Scan for the cell matching the given text and deliver its [X, Y] coordinate at center. 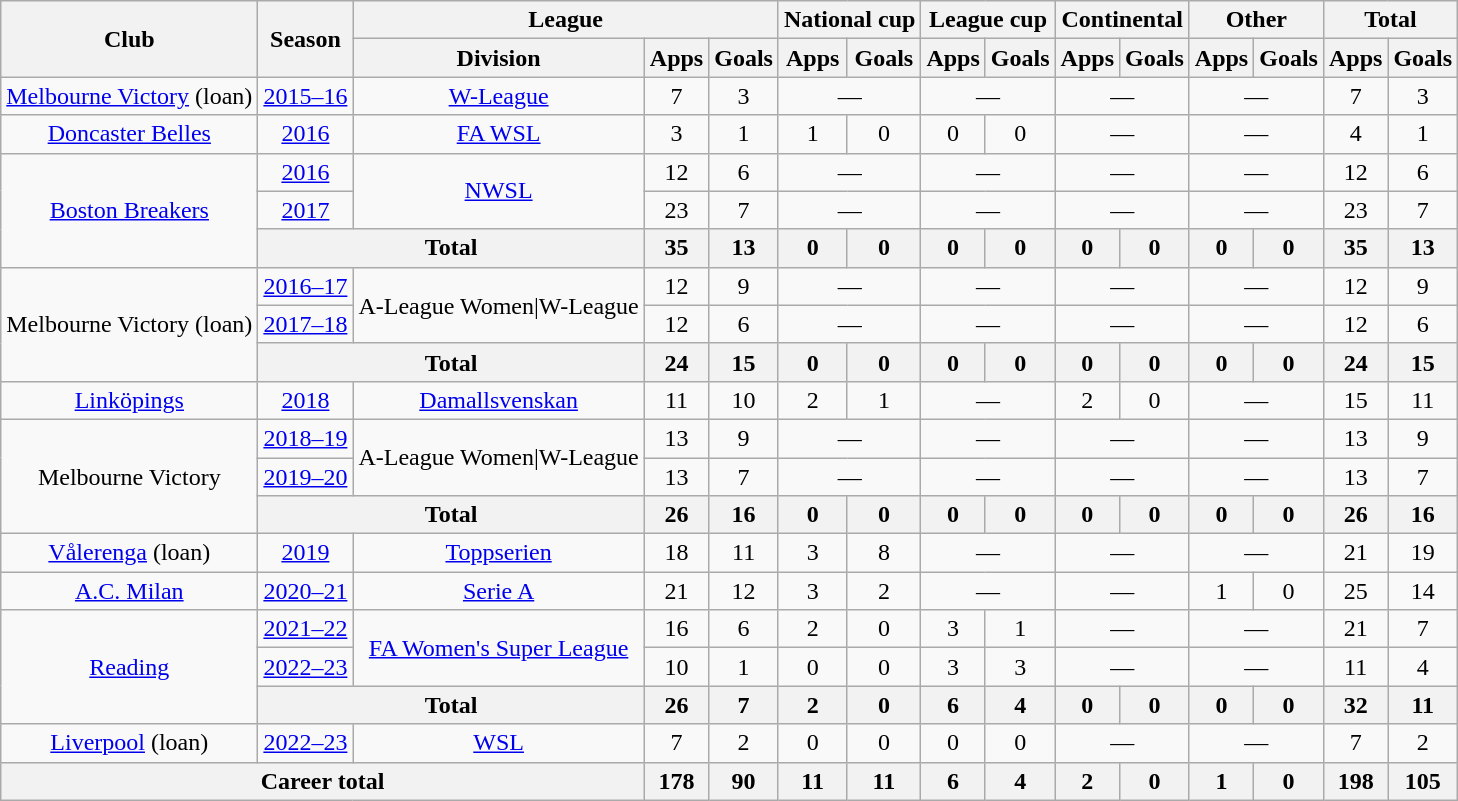
FA Women's Super League [498, 648]
A.C. Milan [130, 591]
2018–19 [306, 438]
Division [498, 58]
FA WSL [498, 134]
25 [1355, 591]
2016–17 [306, 286]
Melbourne Victory [130, 476]
League cup [988, 20]
2019–20 [306, 477]
2019 [306, 553]
198 [1355, 781]
178 [676, 781]
Club [130, 39]
Vålerenga (loan) [130, 553]
18 [676, 553]
2017 [306, 210]
8 [884, 553]
Damallsvenskan [498, 400]
Other [1256, 20]
Linköpings [130, 400]
Serie A [498, 591]
2020–21 [306, 591]
Doncaster Belles [130, 134]
2021–22 [306, 629]
2018 [306, 400]
32 [1355, 705]
League [566, 20]
Season [306, 39]
2015–16 [306, 96]
Career total [323, 781]
W-League [498, 96]
NWSL [498, 191]
19 [1423, 553]
Boston Breakers [130, 210]
14 [1423, 591]
2017–18 [306, 324]
Toppserien [498, 553]
National cup [849, 20]
Continental [1122, 20]
WSL [498, 743]
Reading [130, 667]
105 [1423, 781]
90 [744, 781]
Liverpool (loan) [130, 743]
